Return the (x, y) coordinate for the center point of the cell that contains the specified text.  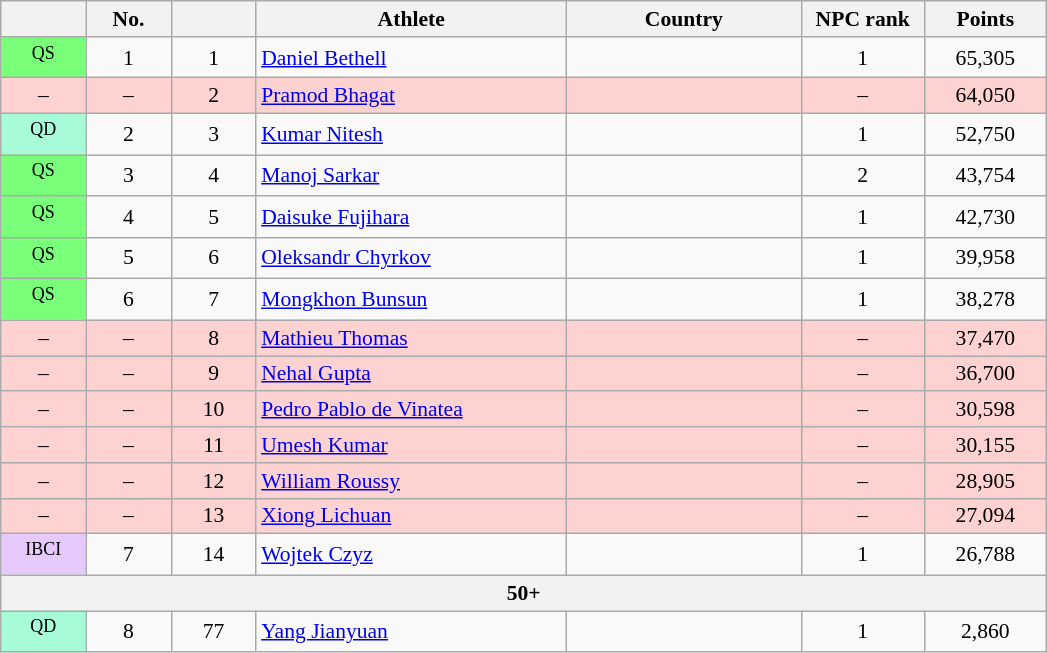
Points (986, 19)
Oleksandr Chyrkov (411, 258)
Daniel Bethell (411, 58)
64,050 (986, 96)
Country (684, 19)
Xiong Lichuan (411, 516)
10 (214, 410)
36,700 (986, 374)
28,905 (986, 481)
Mongkhon Bunsun (411, 300)
William Roussy (411, 481)
Kumar Nitesh (411, 134)
13 (214, 516)
Mathieu Thomas (411, 338)
2,860 (986, 632)
30,598 (986, 410)
30,155 (986, 445)
Daisuke Fujihara (411, 216)
14 (214, 554)
9 (214, 374)
Pedro Pablo de Vinatea (411, 410)
Umesh Kumar (411, 445)
42,730 (986, 216)
27,094 (986, 516)
IBCI (44, 554)
12 (214, 481)
Pramod Bhagat (411, 96)
52,750 (986, 134)
Nehal Gupta (411, 374)
65,305 (986, 58)
50+ (524, 593)
37,470 (986, 338)
43,754 (986, 176)
Athlete (411, 19)
Yang Jianyuan (411, 632)
NPC rank (862, 19)
38,278 (986, 300)
Wojtek Czyz (411, 554)
26,788 (986, 554)
77 (214, 632)
39,958 (986, 258)
11 (214, 445)
Manoj Sarkar (411, 176)
No. (128, 19)
